Find where the given text appears and provide that cell's center as (X, Y) coordinate. 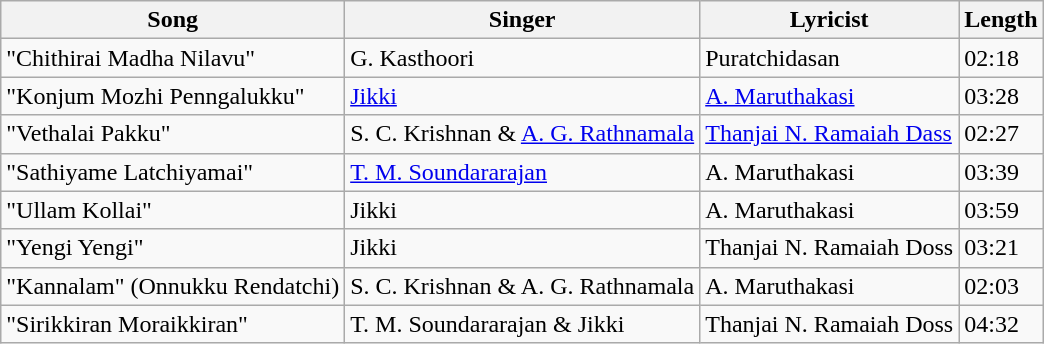
Length (1001, 20)
"Vethalai Pakku" (173, 134)
"Ullam Kollai" (173, 210)
02:18 (1001, 58)
03:39 (1001, 172)
Puratchidasan (830, 58)
04:32 (1001, 324)
Thanjai N. Ramaiah Dass (830, 134)
"Konjum Mozhi Penngalukku" (173, 96)
03:59 (1001, 210)
"Kannalam" (Onnukku Rendatchi) (173, 286)
"Sathiyame Latchiyamai" (173, 172)
"Yengi Yengi" (173, 248)
Lyricist (830, 20)
T. M. Soundararajan & Jikki (522, 324)
Singer (522, 20)
02:27 (1001, 134)
03:21 (1001, 248)
G. Kasthoori (522, 58)
Song (173, 20)
"Chithirai Madha Nilavu" (173, 58)
02:03 (1001, 286)
T. M. Soundararajan (522, 172)
"Sirikkiran Moraikkiran" (173, 324)
03:28 (1001, 96)
